From the cell containing the given text, extract its center point as (X, Y) coordinate. 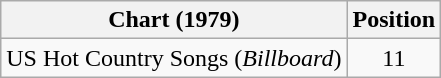
11 (394, 58)
Chart (1979) (174, 20)
US Hot Country Songs (Billboard) (174, 58)
Position (394, 20)
